For the text-containing cell, return its midpoint in (x, y) coordinate format. 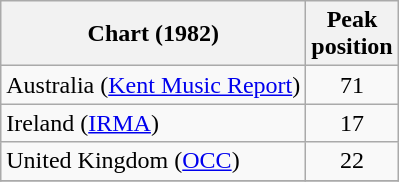
Peakposition (352, 34)
Ireland (IRMA) (154, 123)
71 (352, 85)
22 (352, 161)
Chart (1982) (154, 34)
Australia (Kent Music Report) (154, 85)
17 (352, 123)
United Kingdom (OCC) (154, 161)
